Output the [X, Y] coordinate of the center of the cell containing the given text.  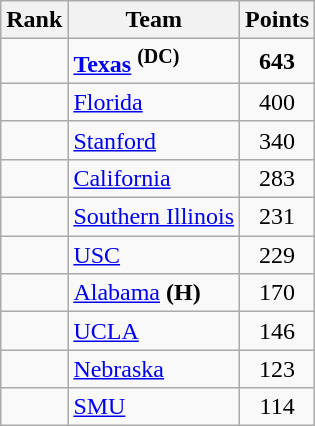
643 [278, 62]
Southern Illinois [154, 217]
UCLA [154, 331]
340 [278, 140]
123 [278, 369]
Nebraska [154, 369]
283 [278, 178]
Points [278, 20]
Team [154, 20]
Texas (DC) [154, 62]
Florida [154, 102]
California [154, 178]
400 [278, 102]
Rank [34, 20]
USC [154, 255]
114 [278, 407]
Stanford [154, 140]
SMU [154, 407]
Alabama (H) [154, 293]
146 [278, 331]
170 [278, 293]
231 [278, 217]
229 [278, 255]
